Provide the (X, Y) coordinate of the cell's center where the given text is located.  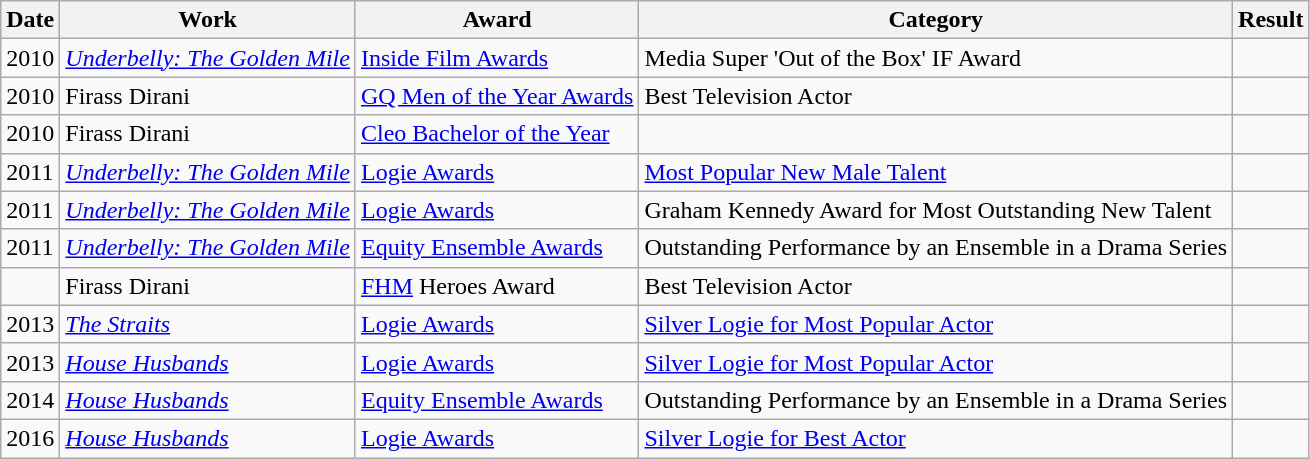
Media Super 'Out of the Box' IF Award (936, 58)
Date (30, 20)
2016 (30, 438)
Result (1271, 20)
2014 (30, 400)
Silver Logie for Best Actor (936, 438)
GQ Men of the Year Awards (497, 96)
Category (936, 20)
Cleo Bachelor of the Year (497, 134)
The Straits (208, 324)
Work (208, 20)
Inside Film Awards (497, 58)
Award (497, 20)
Most Popular New Male Talent (936, 172)
FHM Heroes Award (497, 286)
Graham Kennedy Award for Most Outstanding New Talent (936, 210)
